Locate the cell with the specified text and output its [X, Y] center coordinate. 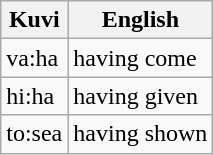
having come [140, 58]
having shown [140, 134]
Kuvi [34, 20]
English [140, 20]
hi:ha [34, 96]
to:sea [34, 134]
va:ha [34, 58]
having given [140, 96]
